Find where the given text appears and provide that cell's center as (X, Y) coordinate. 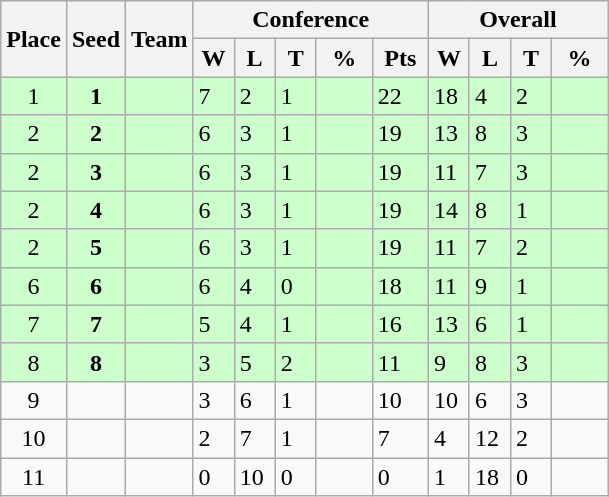
22 (400, 96)
Pts (400, 58)
14 (448, 210)
Team (160, 39)
Conference (310, 20)
Place (34, 39)
16 (400, 324)
Seed (96, 39)
Overall (518, 20)
12 (490, 438)
